Locate the cell with the specified text and output its [x, y] center coordinate. 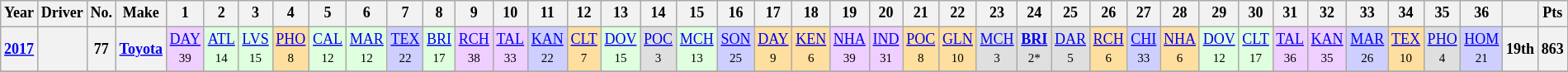
CLT17 [1256, 49]
19th [1520, 49]
PHO4 [1443, 49]
13 [621, 13]
GLN10 [958, 49]
33 [1367, 13]
27 [1144, 13]
25 [1071, 13]
21 [921, 13]
KAN22 [547, 49]
CAL12 [328, 49]
9 [474, 13]
34 [1406, 13]
20 [886, 13]
77 [101, 49]
DAY9 [773, 49]
DOV12 [1219, 49]
MCH3 [997, 49]
TAL33 [510, 49]
11 [547, 13]
17 [773, 13]
18 [811, 13]
16 [736, 13]
ATL14 [221, 49]
DAY39 [185, 49]
10 [510, 13]
3 [256, 13]
MCH13 [697, 49]
NHA6 [1180, 49]
KEN6 [811, 49]
BRI2* [1035, 49]
LVS15 [256, 49]
Pts [1552, 13]
Year [20, 13]
POC3 [659, 49]
36 [1482, 13]
RCH6 [1108, 49]
TEX10 [1406, 49]
NHA39 [850, 49]
15 [697, 13]
7 [405, 13]
TEX22 [405, 49]
32 [1327, 13]
IND31 [886, 49]
DAR5 [1071, 49]
SON25 [736, 49]
6 [366, 13]
12 [584, 13]
19 [850, 13]
HOM21 [1482, 49]
14 [659, 13]
No. [101, 13]
MAR12 [366, 49]
POC8 [921, 49]
CHI33 [1144, 49]
8 [439, 13]
MAR26 [1367, 49]
PHO8 [290, 49]
26 [1108, 13]
2 [221, 13]
863 [1552, 49]
23 [997, 13]
24 [1035, 13]
4 [290, 13]
RCH38 [474, 49]
22 [958, 13]
30 [1256, 13]
35 [1443, 13]
KAN35 [1327, 49]
5 [328, 13]
2017 [20, 49]
1 [185, 13]
Toyota [140, 49]
CLT7 [584, 49]
TAL36 [1290, 49]
28 [1180, 13]
31 [1290, 13]
BRI17 [439, 49]
Driver [62, 13]
DOV15 [621, 49]
Make [140, 13]
29 [1219, 13]
